Return the [X, Y] coordinate for the center point of the cell that contains the specified text.  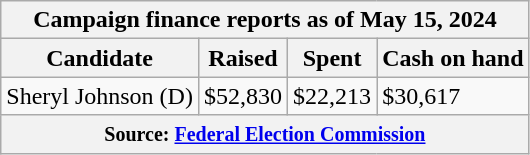
$30,617 [453, 96]
Source: Federal Election Commission [265, 134]
$22,213 [332, 96]
Sheryl Johnson (D) [100, 96]
Campaign finance reports as of May 15, 2024 [265, 20]
Candidate [100, 58]
Spent [332, 58]
Cash on hand [453, 58]
Raised [242, 58]
$52,830 [242, 96]
